Scan for the cell matching the given text and deliver its [x, y] coordinate at center. 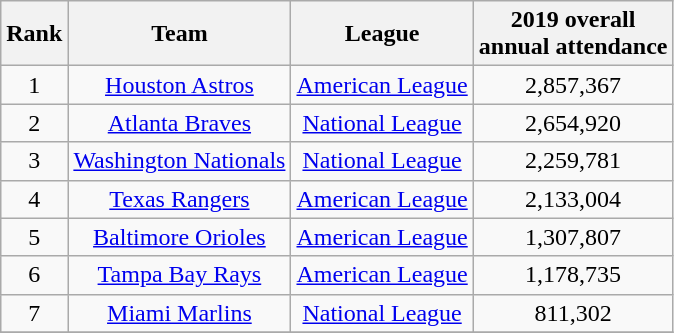
Miami Marlins [180, 313]
4 [34, 199]
Texas Rangers [180, 199]
2,654,920 [573, 123]
1,178,735 [573, 275]
2,857,367 [573, 85]
7 [34, 313]
Tampa Bay Rays [180, 275]
Washington Nationals [180, 161]
2 [34, 123]
Team [180, 34]
Rank [34, 34]
2,133,004 [573, 199]
2,259,781 [573, 161]
3 [34, 161]
1,307,807 [573, 237]
1 [34, 85]
5 [34, 237]
Houston Astros [180, 85]
2019 overallannual attendance [573, 34]
811,302 [573, 313]
Atlanta Braves [180, 123]
6 [34, 275]
League [382, 34]
Baltimore Orioles [180, 237]
